For the text-containing cell, return its midpoint in (x, y) coordinate format. 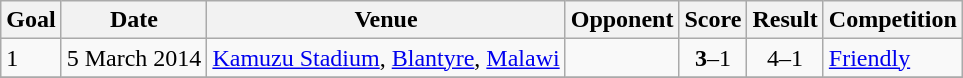
Friendly (892, 58)
1 (31, 58)
Goal (31, 20)
Result (785, 20)
Kamuzu Stadium, Blantyre, Malawi (386, 58)
Venue (386, 20)
4–1 (785, 58)
5 March 2014 (134, 58)
Date (134, 20)
Opponent (622, 20)
Competition (892, 20)
3–1 (713, 58)
Score (713, 20)
